From the cell containing the given text, extract its center point as [X, Y] coordinate. 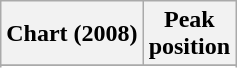
Chart (2008) [72, 34]
Peakposition [189, 34]
